Search for the cell housing the specified text and yield its [x, y] center coordinate. 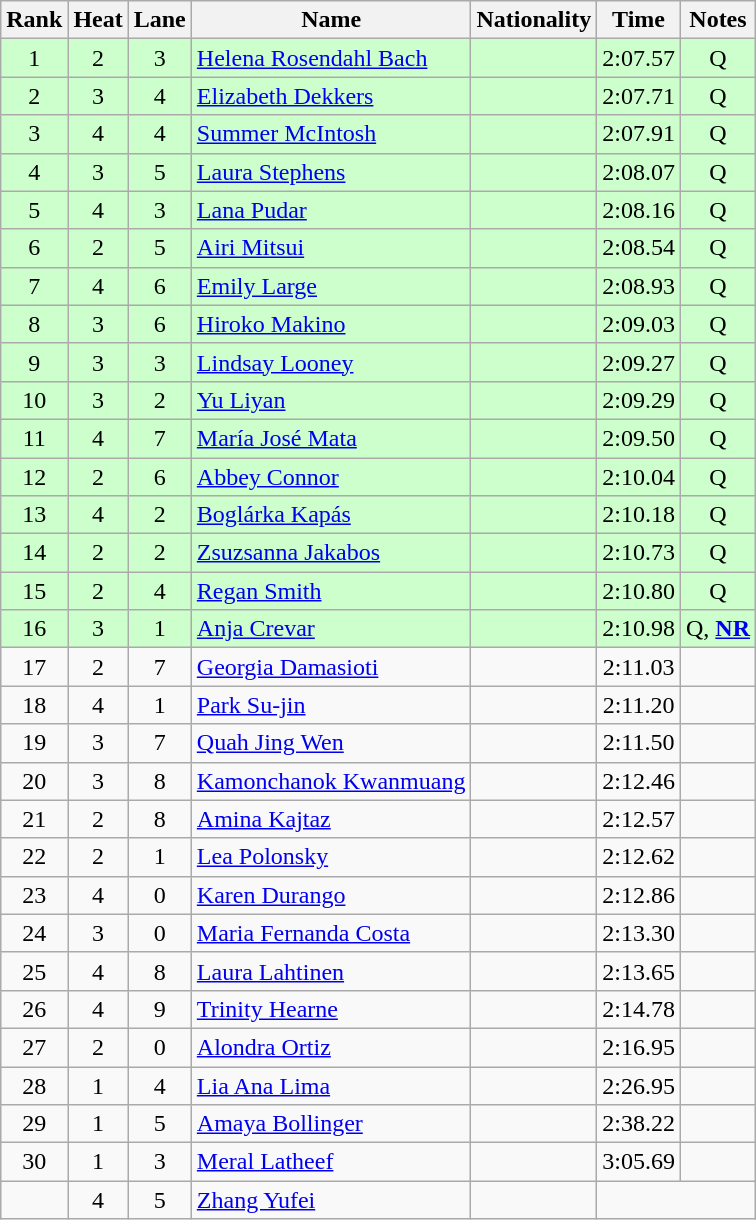
Lane [160, 20]
Emily Large [331, 286]
Boglárka Kapás [331, 515]
24 [34, 933]
26 [34, 1009]
2:10.73 [639, 553]
Heat [98, 20]
2:14.78 [639, 1009]
2:09.27 [639, 362]
2:08.54 [639, 248]
2:09.03 [639, 324]
Anja Crevar [331, 629]
2:10.80 [639, 591]
30 [34, 1162]
2:13.30 [639, 933]
Kamonchanok Kwanmuang [331, 781]
3:05.69 [639, 1162]
Trinity Hearne [331, 1009]
Zsuzsanna Jakabos [331, 553]
2:26.95 [639, 1085]
Summer McIntosh [331, 134]
16 [34, 629]
Airi Mitsui [331, 248]
2:07.71 [639, 96]
2:38.22 [639, 1124]
2:12.46 [639, 781]
Quah Jing Wen [331, 743]
19 [34, 743]
Amaya Bollinger [331, 1124]
20 [34, 781]
2:07.57 [639, 58]
Park Su-jin [331, 705]
21 [34, 819]
2:13.65 [639, 971]
2:09.50 [639, 438]
10 [34, 400]
2:16.95 [639, 1047]
Meral Latheef [331, 1162]
Zhang Yufei [331, 1200]
Hiroko Makino [331, 324]
13 [34, 515]
2:12.62 [639, 857]
11 [34, 438]
18 [34, 705]
14 [34, 553]
Q, NR [718, 629]
2:12.57 [639, 819]
2:10.98 [639, 629]
29 [34, 1124]
2:07.91 [639, 134]
Lana Pudar [331, 210]
Amina Kajtaz [331, 819]
Regan Smith [331, 591]
Nationality [534, 20]
Elizabeth Dekkers [331, 96]
2:11.50 [639, 743]
2:10.18 [639, 515]
Lea Polonsky [331, 857]
2:11.03 [639, 667]
2:10.04 [639, 477]
Yu Liyan [331, 400]
2:08.07 [639, 172]
28 [34, 1085]
Abbey Connor [331, 477]
12 [34, 477]
22 [34, 857]
Laura Stephens [331, 172]
Lia Ana Lima [331, 1085]
Maria Fernanda Costa [331, 933]
Alondra Ortiz [331, 1047]
Laura Lahtinen [331, 971]
Karen Durango [331, 895]
Notes [718, 20]
Lindsay Looney [331, 362]
2:12.86 [639, 895]
Helena Rosendahl Bach [331, 58]
María José Mata [331, 438]
17 [34, 667]
25 [34, 971]
Name [331, 20]
2:09.29 [639, 400]
15 [34, 591]
2:11.20 [639, 705]
Georgia Damasioti [331, 667]
23 [34, 895]
27 [34, 1047]
2:08.93 [639, 286]
Rank [34, 20]
2:08.16 [639, 210]
Time [639, 20]
